Extract the (x, y) coordinate from the center of the cell holding the provided text.  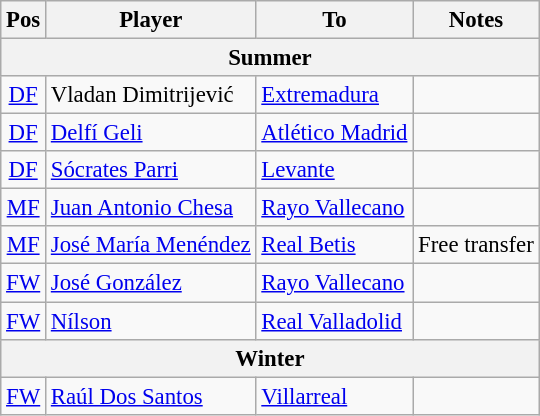
Pos (24, 20)
Free transfer (476, 245)
Summer (270, 58)
Sócrates Parri (151, 170)
Atlético Madrid (334, 133)
Nílson (151, 321)
Player (151, 20)
Juan Antonio Chesa (151, 208)
Extremadura (334, 95)
Villarreal (334, 396)
Real Betis (334, 245)
Real Valladolid (334, 321)
To (334, 20)
Delfí Geli (151, 133)
Raúl Dos Santos (151, 396)
Vladan Dimitrijević (151, 95)
José González (151, 283)
Winter (270, 358)
José María Menéndez (151, 245)
Levante (334, 170)
Notes (476, 20)
